Return the [x, y] coordinate for the center point of the cell that contains the specified text.  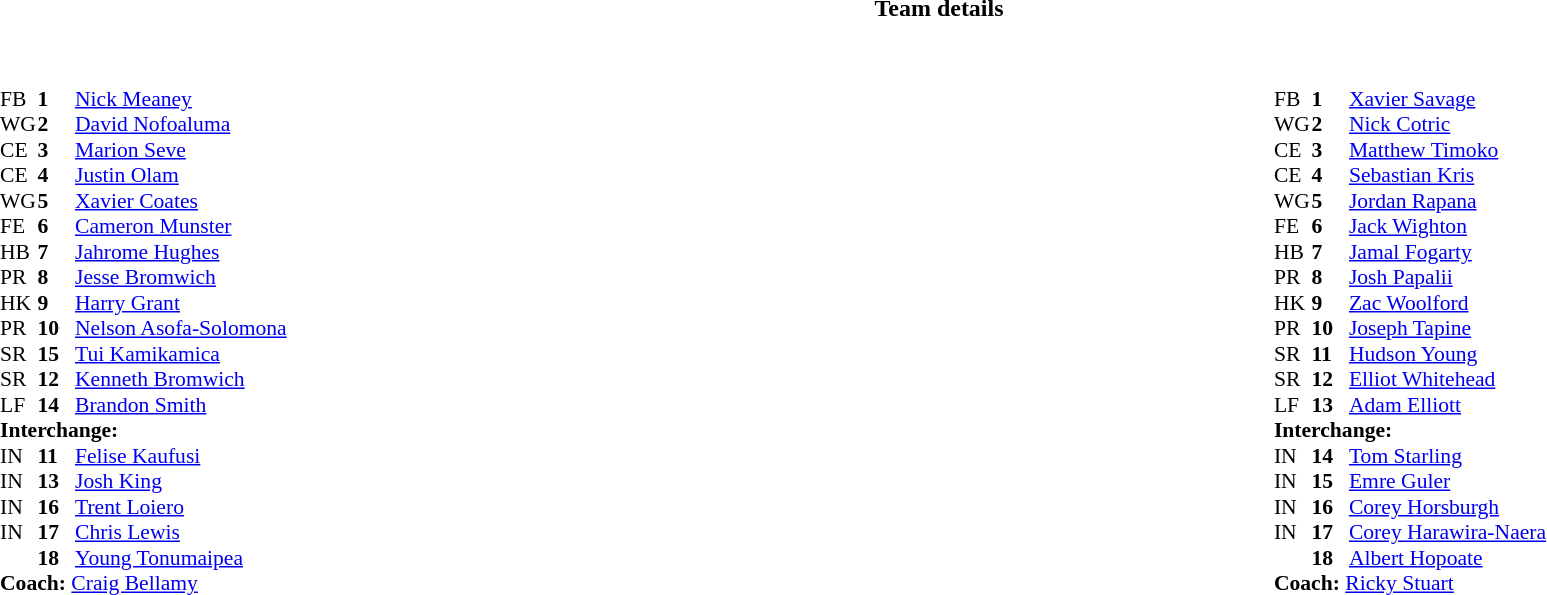
Jack Wighton [1448, 227]
Chris Lewis [181, 533]
Kenneth Bromwich [181, 379]
Jesse Bromwich [181, 277]
Zac Woolford [1448, 303]
Trent Loiero [181, 507]
Joseph Tapine [1448, 329]
Nelson Asofa-Solomona [181, 329]
Elliot Whitehead [1448, 379]
Emre Guler [1448, 481]
Nick Cotric [1448, 125]
Xavier Savage [1448, 99]
Josh King [181, 481]
Josh Papalii [1448, 277]
Hudson Young [1448, 354]
Young Tonumaipea [181, 558]
Marion Seve [181, 150]
Jahrome Hughes [181, 252]
Harry Grant [181, 303]
Tom Starling [1448, 456]
Tui Kamikamica [181, 354]
David Nofoaluma [181, 125]
Corey Horsburgh [1448, 507]
Nick Meaney [181, 99]
Brandon Smith [181, 405]
Sebastian Kris [1448, 175]
Felise Kaufusi [181, 456]
Albert Hopoate [1448, 558]
Corey Harawira-Naera [1448, 533]
Xavier Coates [181, 201]
Matthew Timoko [1448, 150]
Jordan Rapana [1448, 201]
Jamal Fogarty [1448, 252]
Justin Olam [181, 175]
Cameron Munster [181, 227]
Adam Elliott [1448, 405]
